Locate the cell with the specified text and output its (x, y) center coordinate. 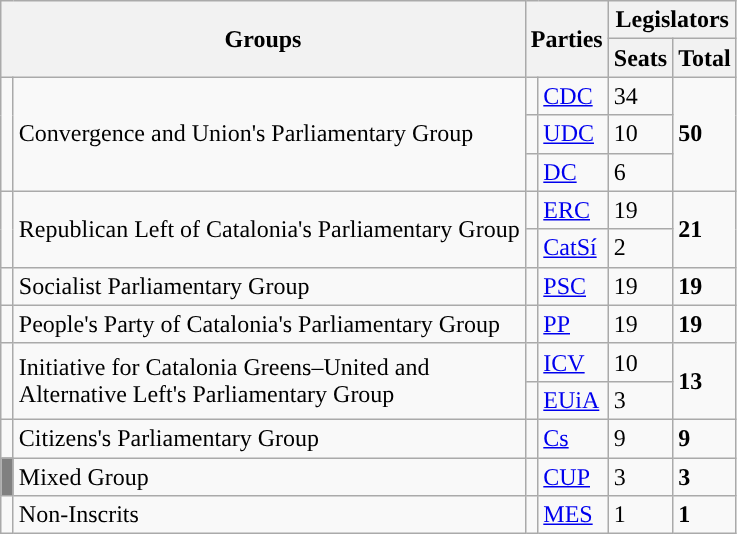
CDC (573, 96)
Parties (566, 39)
Cs (573, 438)
Convergence and Union's Parliamentary Group (269, 134)
34 (640, 96)
Citizens's Parliamentary Group (269, 438)
PSC (573, 286)
Legislators (672, 20)
UDC (573, 134)
Groups (263, 39)
Seats (640, 58)
Non-Inscrits (269, 515)
Initiative for Catalonia Greens–United andAlternative Left's Parliamentary Group (269, 381)
ICV (573, 362)
Socialist Parliamentary Group (269, 286)
CUP (573, 477)
21 (705, 229)
50 (705, 134)
Total (705, 58)
DC (573, 172)
PP (573, 324)
6 (640, 172)
2 (640, 248)
CatSí (573, 248)
Republican Left of Catalonia's Parliamentary Group (269, 229)
ERC (573, 210)
EUiA (573, 400)
MES (573, 515)
Mixed Group (269, 477)
People's Party of Catalonia's Parliamentary Group (269, 324)
13 (705, 381)
